Determine the [X, Y] coordinate at the center of the cell enclosing the given text.  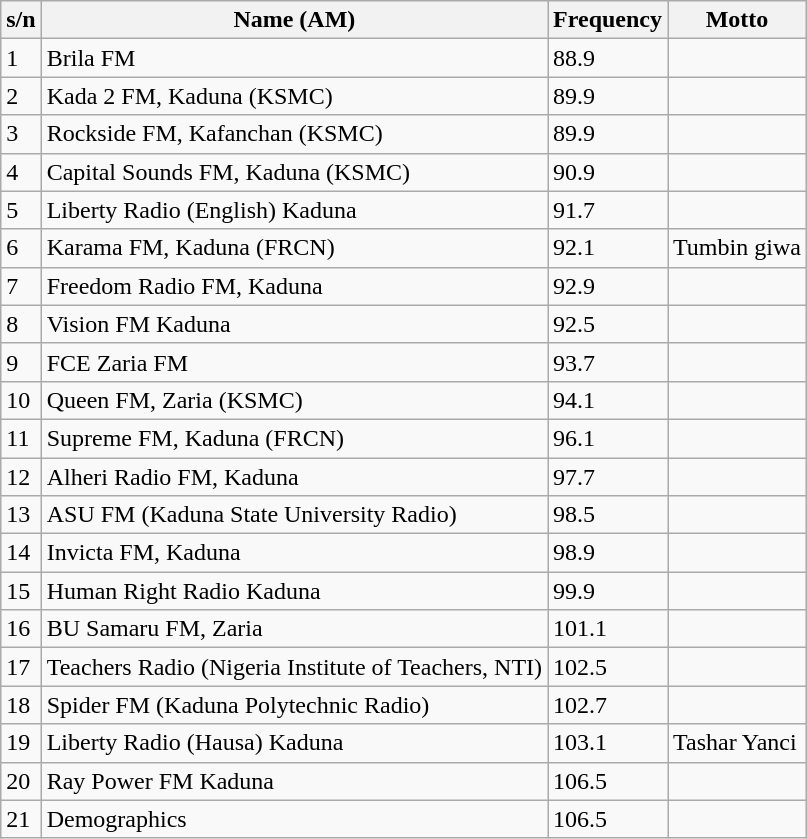
91.7 [608, 210]
Name (AM) [294, 20]
19 [21, 743]
92.1 [608, 248]
Rockside FM, Kafanchan (KSMC) [294, 134]
8 [21, 324]
Invicta FM, Kaduna [294, 553]
Tashar Yanci [738, 743]
92.9 [608, 286]
FCE Zaria FM [294, 362]
Supreme FM, Kaduna (FRCN) [294, 438]
18 [21, 705]
Alheri Radio FM, Kaduna [294, 477]
Spider FM (Kaduna Polytechnic Radio) [294, 705]
Vision FM Kaduna [294, 324]
Motto [738, 20]
94.1 [608, 400]
Freedom Radio FM, Kaduna [294, 286]
Karama FM, Kaduna (FRCN) [294, 248]
7 [21, 286]
12 [21, 477]
Ray Power FM Kaduna [294, 781]
4 [21, 172]
21 [21, 819]
90.9 [608, 172]
102.7 [608, 705]
Liberty Radio (English) Kaduna [294, 210]
Demographics [294, 819]
BU Samaru FM, Zaria [294, 629]
17 [21, 667]
14 [21, 553]
ASU FM (Kaduna State University Radio) [294, 515]
2 [21, 96]
98.5 [608, 515]
10 [21, 400]
Teachers Radio (Nigeria Institute of Teachers, NTI) [294, 667]
Queen FM, Zaria (KSMC) [294, 400]
16 [21, 629]
5 [21, 210]
6 [21, 248]
Tumbin giwa [738, 248]
97.7 [608, 477]
98.9 [608, 553]
Frequency [608, 20]
92.5 [608, 324]
102.5 [608, 667]
101.1 [608, 629]
1 [21, 58]
20 [21, 781]
Brila FM [294, 58]
Capital Sounds FM, Kaduna (KSMC) [294, 172]
93.7 [608, 362]
15 [21, 591]
13 [21, 515]
Kada 2 FM, Kaduna (KSMC) [294, 96]
s/n [21, 20]
99.9 [608, 591]
11 [21, 438]
3 [21, 134]
96.1 [608, 438]
Human Right Radio Kaduna [294, 591]
103.1 [608, 743]
88.9 [608, 58]
9 [21, 362]
Liberty Radio (Hausa) Kaduna [294, 743]
